Find where the given text appears and provide that cell's center as [X, Y] coordinate. 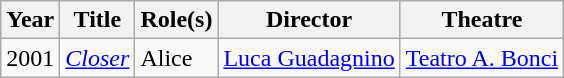
Director [309, 20]
Teatro A. Bonci [482, 58]
2001 [30, 58]
Title [98, 20]
Alice [176, 58]
Theatre [482, 20]
Role(s) [176, 20]
Year [30, 20]
Closer [98, 58]
Luca Guadagnino [309, 58]
